Identify which cell holds the provided text, then report its [x, y] central coordinate. 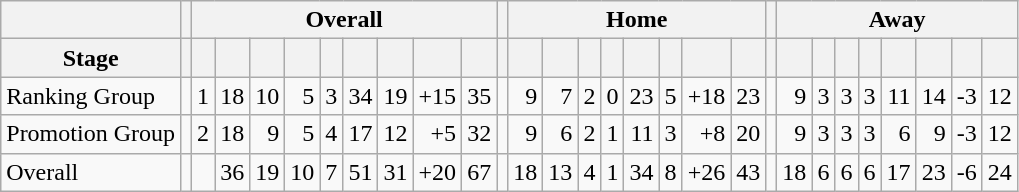
Promotion Group [91, 134]
31 [396, 172]
36 [232, 172]
Away [897, 20]
43 [748, 172]
13 [560, 172]
32 [480, 134]
14 [934, 96]
Ranking Group [91, 96]
20 [748, 134]
+20 [438, 172]
67 [480, 172]
-6 [966, 172]
24 [1000, 172]
0 [612, 96]
Home [637, 20]
+8 [706, 134]
Stage [91, 58]
51 [360, 172]
+15 [438, 96]
8 [670, 172]
+18 [706, 96]
35 [480, 96]
+26 [706, 172]
+5 [438, 134]
